Scan for the cell matching the given text and deliver its [X, Y] coordinate at center. 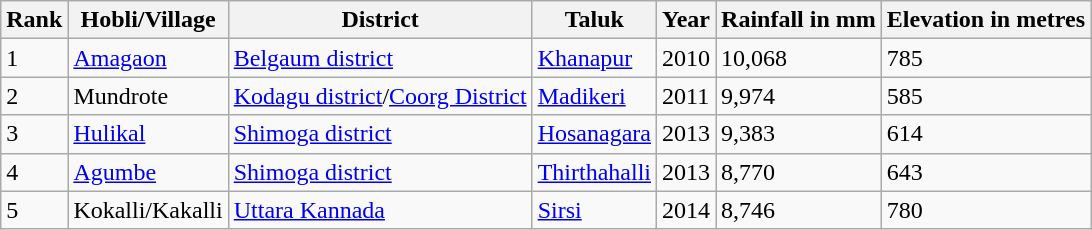
Agumbe [148, 172]
2011 [686, 96]
Year [686, 20]
8,746 [799, 210]
Hosanagara [594, 134]
9,383 [799, 134]
4 [34, 172]
9,974 [799, 96]
Elevation in metres [986, 20]
Rank [34, 20]
Taluk [594, 20]
Thirthahalli [594, 172]
2014 [686, 210]
8,770 [799, 172]
Rainfall in mm [799, 20]
785 [986, 58]
Kodagu district/Coorg District [380, 96]
780 [986, 210]
10,068 [799, 58]
3 [34, 134]
Hobli/Village [148, 20]
Madikeri [594, 96]
Hulikal [148, 134]
Uttara Kannada [380, 210]
1 [34, 58]
5 [34, 210]
Sirsi [594, 210]
Kokalli/Kakalli [148, 210]
Khanapur [594, 58]
585 [986, 96]
614 [986, 134]
2010 [686, 58]
Amagaon [148, 58]
Mundrote [148, 96]
643 [986, 172]
District [380, 20]
Belgaum district [380, 58]
2 [34, 96]
